Scan for the cell matching the given text and deliver its (X, Y) coordinate at center. 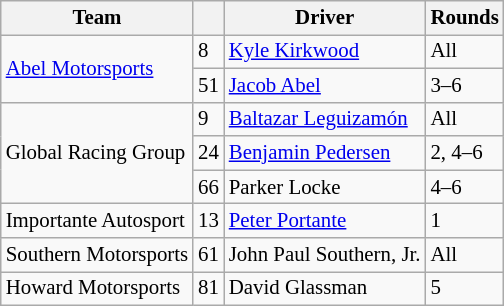
Baltazar Leguizamón (325, 119)
Importante Autosport (97, 221)
9 (208, 119)
5 (464, 288)
Rounds (464, 18)
1 (464, 221)
Team (97, 18)
61 (208, 255)
66 (208, 187)
Parker Locke (325, 187)
4–6 (464, 187)
Abel Motorsports (97, 68)
Jacob Abel (325, 85)
24 (208, 153)
13 (208, 221)
2, 4–6 (464, 153)
51 (208, 85)
Kyle Kirkwood (325, 51)
81 (208, 288)
3–6 (464, 85)
John Paul Southern, Jr. (325, 255)
Howard Motorsports (97, 288)
David Glassman (325, 288)
Peter Portante (325, 221)
8 (208, 51)
Global Racing Group (97, 153)
Driver (325, 18)
Benjamin Pedersen (325, 153)
Southern Motorsports (97, 255)
